Find where the given text appears and provide that cell's center as [X, Y] coordinate. 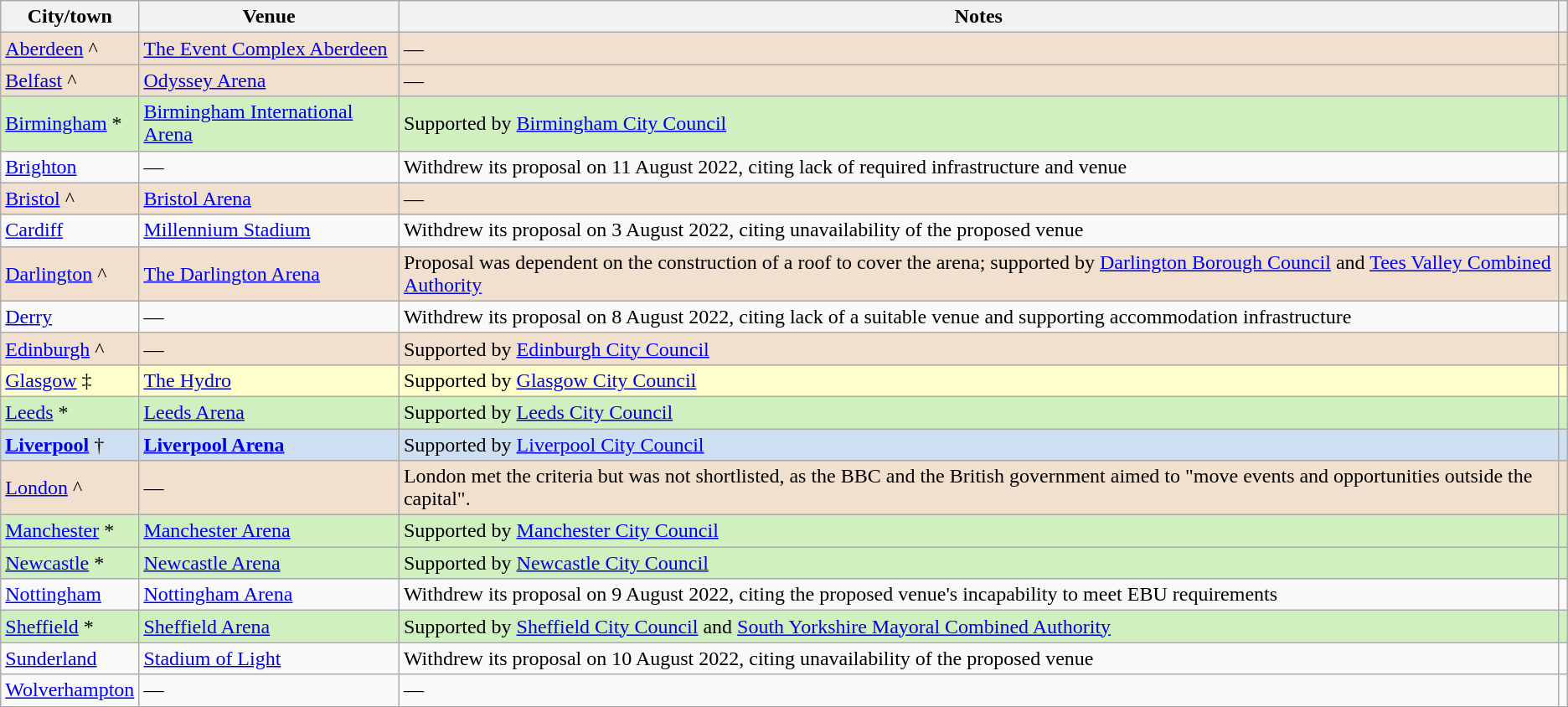
Venue [269, 17]
Supported by Liverpool City Council [978, 445]
Stadium of Light [269, 658]
Proposal was dependent on the construction of a roof to cover the arena; supported by Darlington Borough Council and Tees Valley Combined Authority [978, 273]
London ^ [70, 488]
Aberdeen ^ [70, 49]
Nottingham Arena [269, 595]
Birmingham * [70, 124]
Birmingham International Arena [269, 124]
Bristol ^ [70, 199]
Supported by Glasgow City Council [978, 380]
Supported by Leeds City Council [978, 412]
Sunderland [70, 658]
Withdrew its proposal on 3 August 2022, citing unavailability of the proposed venue [978, 230]
Sheffield * [70, 627]
Derry [70, 317]
Millennium Stadium [269, 230]
Belfast ^ [70, 80]
The Hydro [269, 380]
City/town [70, 17]
Withdrew its proposal on 8 August 2022, citing lack of a suitable venue and supporting accommodation infrastructure [978, 317]
Newcastle Arena [269, 563]
Supported by Newcastle City Council [978, 563]
Manchester Arena [269, 531]
Supported by Birmingham City Council [978, 124]
Brighton [70, 167]
Newcastle * [70, 563]
The Event Complex Aberdeen [269, 49]
London met the criteria but was not shortlisted, as the BBC and the British government aimed to "move events and opportunities outside the capital". [978, 488]
Notes [978, 17]
Withdrew its proposal on 10 August 2022, citing unavailability of the proposed venue [978, 658]
Wolverhampton [70, 690]
Supported by Manchester City Council [978, 531]
Supported by Sheffield City Council and South Yorkshire Mayoral Combined Authority [978, 627]
Withdrew its proposal on 11 August 2022, citing lack of required infrastructure and venue [978, 167]
Edinburgh ^ [70, 348]
Odyssey Arena [269, 80]
Darlington ^ [70, 273]
Liverpool Arena [269, 445]
Cardiff [70, 230]
Leeds * [70, 412]
Leeds Arena [269, 412]
Manchester * [70, 531]
Liverpool † [70, 445]
Withdrew its proposal on 9 August 2022, citing the proposed venue's incapability to meet EBU requirements [978, 595]
Bristol Arena [269, 199]
The Darlington Arena [269, 273]
Sheffield Arena [269, 627]
Supported by Edinburgh City Council [978, 348]
Glasgow ‡ [70, 380]
Nottingham [70, 595]
